Pinpoint the cell where the given text exists, returning its [x, y] midpoint coordinate. 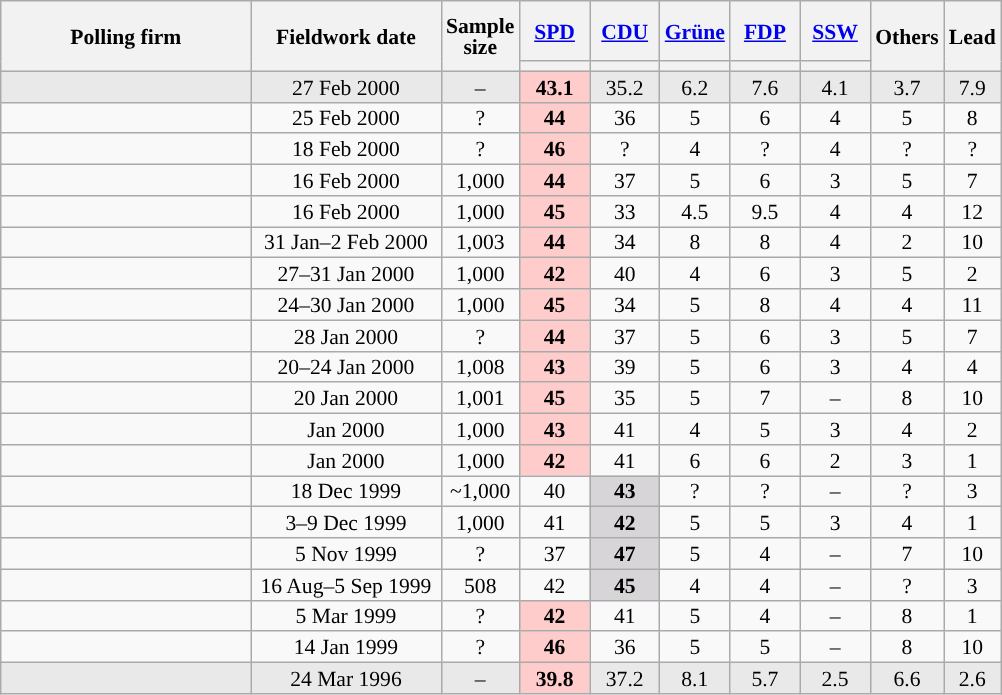
18 Feb 2000 [346, 150]
5.7 [765, 678]
27 Feb 2000 [346, 86]
6.2 [695, 86]
9.5 [765, 212]
7.6 [765, 86]
1,003 [480, 242]
Others [907, 36]
37.2 [625, 678]
508 [480, 584]
5 Nov 1999 [346, 554]
47 [625, 554]
Polling firm [126, 36]
39 [625, 366]
3–9 Dec 1999 [346, 522]
43.1 [554, 86]
20 Jan 2000 [346, 398]
SSW [835, 31]
35 [625, 398]
16 Aug–5 Sep 1999 [346, 584]
Lead [972, 36]
12 [972, 212]
27–31 Jan 2000 [346, 274]
1,001 [480, 398]
14 Jan 1999 [346, 648]
1,008 [480, 366]
18 Dec 1999 [346, 492]
20–24 Jan 2000 [346, 366]
7.9 [972, 86]
33 [625, 212]
~1,000 [480, 492]
Grüne [695, 31]
39.8 [554, 678]
2.5 [835, 678]
8.1 [695, 678]
5 Mar 1999 [346, 616]
SPD [554, 31]
24 Mar 1996 [346, 678]
28 Jan 2000 [346, 336]
4.1 [835, 86]
2.6 [972, 678]
24–30 Jan 2000 [346, 304]
11 [972, 304]
25 Feb 2000 [346, 118]
6.6 [907, 678]
FDP [765, 31]
4.5 [695, 212]
Fieldwork date [346, 36]
CDU [625, 31]
35.2 [625, 86]
Samplesize [480, 36]
31 Jan–2 Feb 2000 [346, 242]
3.7 [907, 86]
